Detect which cell encompasses the target text, then output its [X, Y] center coordinate. 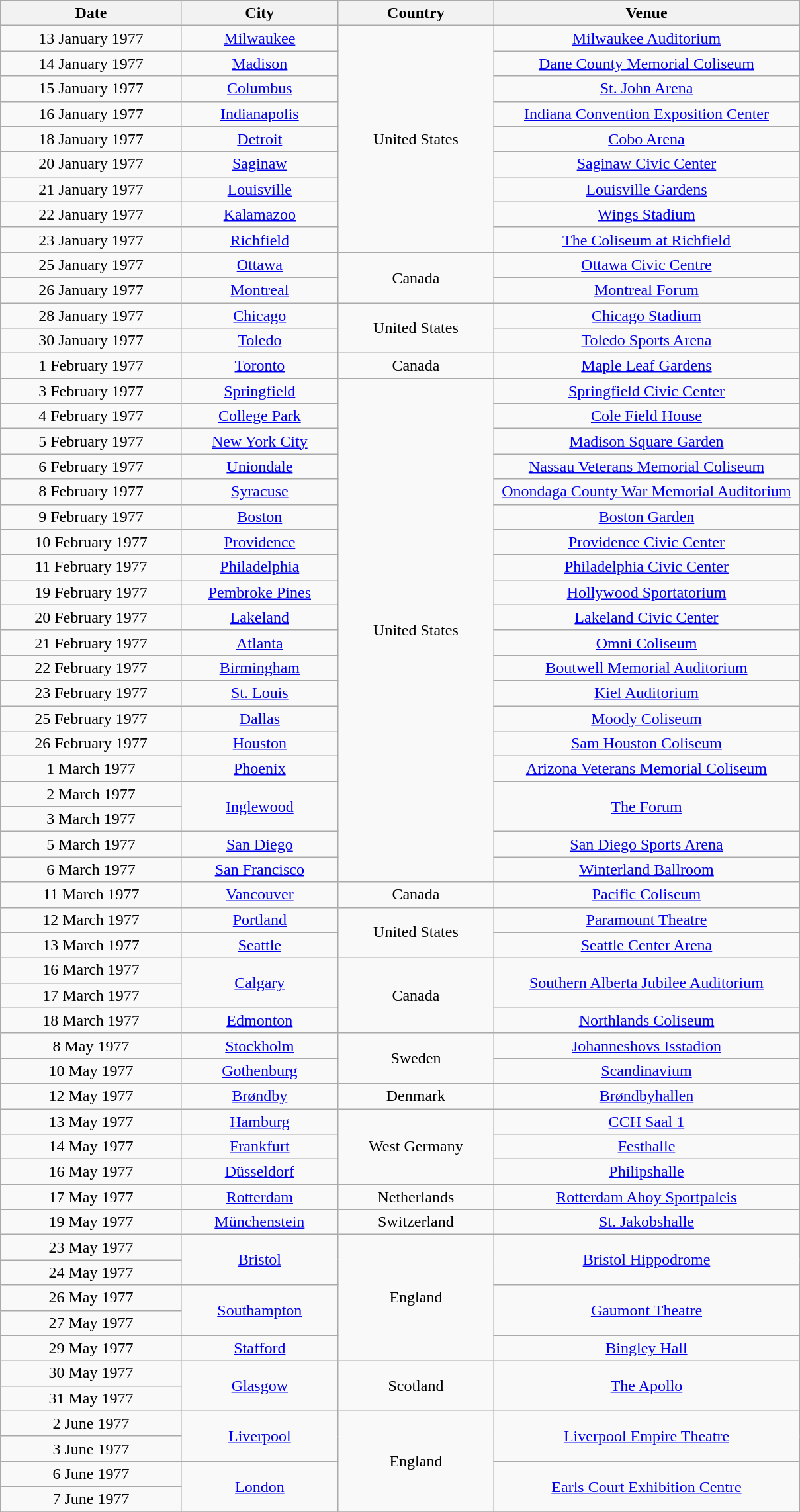
Philadelphia Civic Center [646, 567]
Philadelphia [259, 567]
16 January 1977 [91, 114]
Stafford [259, 1348]
19 February 1977 [91, 592]
Denmark [416, 1096]
Dallas [259, 718]
1 March 1977 [91, 769]
San Diego [259, 844]
Madison [259, 64]
20 January 1977 [91, 164]
Rotterdam [259, 1197]
26 February 1977 [91, 744]
8 February 1977 [91, 492]
San Diego Sports Arena [646, 844]
3 June 1977 [91, 1448]
Louisville Gardens [646, 189]
Moody Coliseum [646, 718]
22 January 1977 [91, 214]
Date [91, 13]
Rotterdam Ahoy Sportpaleis [646, 1197]
25 February 1977 [91, 718]
26 May 1977 [91, 1298]
Maple Leaf Gardens [646, 366]
Richfield [259, 240]
31 May 1977 [91, 1398]
17 March 1977 [91, 995]
Kiel Auditorium [646, 693]
Seattle Center Arena [646, 945]
Vancouver [259, 895]
Columbus [259, 89]
CCH Saal 1 [646, 1122]
San Francisco [259, 869]
27 May 1977 [91, 1323]
11 February 1977 [91, 567]
Bristol Hippodrome [646, 1260]
Münchenstein [259, 1222]
Toledo [259, 341]
Venue [646, 13]
Boston Garden [646, 517]
Lakeland Civic Center [646, 617]
Dane County Memorial Coliseum [646, 64]
Bristol [259, 1260]
3 February 1977 [91, 391]
Hamburg [259, 1122]
Arizona Veterans Memorial Coliseum [646, 769]
Winterland Ballroom [646, 869]
Uniondale [259, 467]
4 February 1977 [91, 416]
2 March 1977 [91, 794]
Frankfurt [259, 1147]
11 March 1977 [91, 895]
25 January 1977 [91, 265]
Birmingham [259, 668]
Brøndbyhallen [646, 1096]
Calgary [259, 983]
Cole Field House [646, 416]
Pembroke Pines [259, 592]
30 May 1977 [91, 1373]
Wings Stadium [646, 214]
5 March 1977 [91, 844]
Glasgow [259, 1386]
The Apollo [646, 1386]
Paramount Theatre [646, 920]
St. Jakobshalle [646, 1222]
Düsseldorf [259, 1172]
23 February 1977 [91, 693]
Portland [259, 920]
Boston [259, 517]
St. Louis [259, 693]
6 February 1977 [91, 467]
10 May 1977 [91, 1071]
Toledo Sports Arena [646, 341]
Chicago Stadium [646, 316]
21 January 1977 [91, 189]
Syracuse [259, 492]
The Coliseum at Richfield [646, 240]
Switzerland [416, 1222]
Nassau Veterans Memorial Coliseum [646, 467]
8 May 1977 [91, 1045]
Saginaw Civic Center [646, 164]
16 May 1977 [91, 1172]
Detroit [259, 139]
Chicago [259, 316]
Omni Coliseum [646, 643]
Stockholm [259, 1045]
12 March 1977 [91, 920]
The Forum [646, 807]
Edmonton [259, 1020]
Liverpool Empire Theatre [646, 1436]
3 March 1977 [91, 819]
Netherlands [416, 1197]
5 February 1977 [91, 441]
Southampton [259, 1310]
19 May 1977 [91, 1222]
Country [416, 13]
Earls Court Exhibition Centre [646, 1486]
Ottawa [259, 265]
Phoenix [259, 769]
Bingley Hall [646, 1348]
Madison Square Garden [646, 441]
18 January 1977 [91, 139]
Gaumont Theatre [646, 1310]
Springfield Civic Center [646, 391]
13 March 1977 [91, 945]
Pacific Coliseum [646, 895]
6 June 1977 [91, 1474]
Brøndby [259, 1096]
30 January 1977 [91, 341]
Montreal Forum [646, 290]
Providence Civic Center [646, 542]
14 May 1977 [91, 1147]
13 May 1977 [91, 1122]
1 February 1977 [91, 366]
18 March 1977 [91, 1020]
Providence [259, 542]
Cobo Arena [646, 139]
21 February 1977 [91, 643]
Inglewood [259, 807]
Liverpool [259, 1436]
Kalamazoo [259, 214]
23 May 1977 [91, 1247]
9 February 1977 [91, 517]
22 February 1977 [91, 668]
13 January 1977 [91, 38]
Scandinavium [646, 1071]
6 March 1977 [91, 869]
Louisville [259, 189]
26 January 1977 [91, 290]
Southern Alberta Jubilee Auditorium [646, 983]
Festhalle [646, 1147]
Milwaukee [259, 38]
10 February 1977 [91, 542]
2 June 1977 [91, 1423]
Scotland [416, 1386]
15 January 1977 [91, 89]
Milwaukee Auditorium [646, 38]
Northlands Coliseum [646, 1020]
Springfield [259, 391]
28 January 1977 [91, 316]
7 June 1977 [91, 1499]
Saginaw [259, 164]
14 January 1977 [91, 64]
Hollywood Sportatorium [646, 592]
Seattle [259, 945]
Lakeland [259, 617]
20 February 1977 [91, 617]
London [259, 1486]
Ottawa Civic Centre [646, 265]
23 January 1977 [91, 240]
West Germany [416, 1147]
St. John Arena [646, 89]
16 March 1977 [91, 970]
Onondaga County War Memorial Auditorium [646, 492]
17 May 1977 [91, 1197]
Boutwell Memorial Auditorium [646, 668]
Johanneshovs Isstadion [646, 1045]
Montreal [259, 290]
24 May 1977 [91, 1272]
Atlanta [259, 643]
Sam Houston Coliseum [646, 744]
College Park [259, 416]
Houston [259, 744]
Indianapolis [259, 114]
City [259, 13]
Sweden [416, 1058]
Gothenburg [259, 1071]
Toronto [259, 366]
29 May 1977 [91, 1348]
Indiana Convention Exposition Center [646, 114]
12 May 1977 [91, 1096]
Philipshalle [646, 1172]
New York City [259, 441]
